Find where the given text appears and provide that cell's center as [x, y] coordinate. 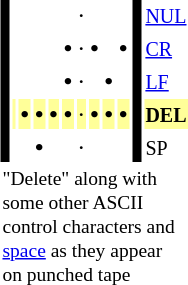
NUL [166, 15]
SP [166, 147]
DEL [166, 114]
LF [166, 81]
CR [166, 48]
